Scan for the cell matching the given text and deliver its (X, Y) coordinate at center. 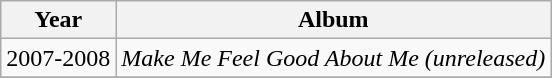
Year (58, 20)
Album (334, 20)
Make Me Feel Good About Me (unreleased) (334, 58)
2007-2008 (58, 58)
